Detect which cell encompasses the target text, then output its [x, y] center coordinate. 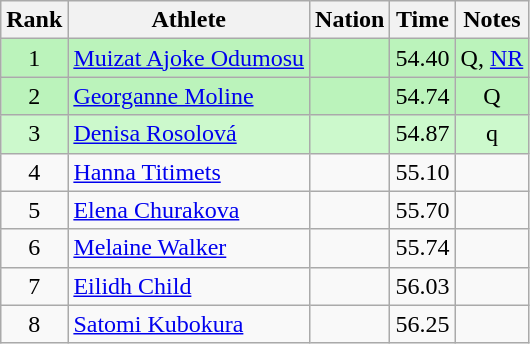
8 [34, 324]
54.74 [422, 96]
Georganne Moline [189, 96]
2 [34, 96]
7 [34, 286]
56.25 [422, 324]
Elena Churakova [189, 210]
Muizat Ajoke Odumosu [189, 58]
Rank [34, 20]
55.10 [422, 172]
Hanna Titimets [189, 172]
5 [34, 210]
3 [34, 134]
Q [492, 96]
q [492, 134]
6 [34, 248]
Notes [492, 20]
56.03 [422, 286]
Eilidh Child [189, 286]
Nation [350, 20]
Denisa Rosolová [189, 134]
55.70 [422, 210]
Athlete [189, 20]
Melaine Walker [189, 248]
54.40 [422, 58]
Satomi Kubokura [189, 324]
55.74 [422, 248]
Q, NR [492, 58]
Time [422, 20]
54.87 [422, 134]
4 [34, 172]
1 [34, 58]
